From the cell containing the given text, extract its center point as [x, y] coordinate. 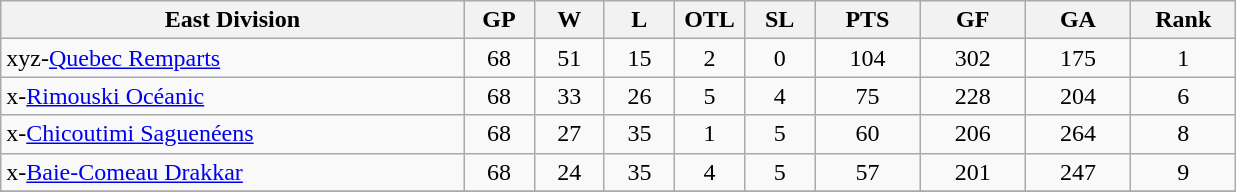
27 [569, 134]
206 [972, 134]
201 [972, 172]
x-Chicoutimi Saguenéens [232, 134]
26 [639, 96]
204 [1078, 96]
57 [868, 172]
GF [972, 20]
60 [868, 134]
OTL [709, 20]
2 [709, 58]
75 [868, 96]
0 [780, 58]
228 [972, 96]
SL [780, 20]
x-Baie-Comeau Drakkar [232, 172]
W [569, 20]
104 [868, 58]
24 [569, 172]
PTS [868, 20]
L [639, 20]
GA [1078, 20]
33 [569, 96]
Rank [1184, 20]
x-Rimouski Océanic [232, 96]
xyz-Quebec Remparts [232, 58]
15 [639, 58]
247 [1078, 172]
East Division [232, 20]
GP [499, 20]
51 [569, 58]
8 [1184, 134]
175 [1078, 58]
9 [1184, 172]
264 [1078, 134]
6 [1184, 96]
302 [972, 58]
